Extract the [x, y] coordinate from the center of the cell holding the provided text.  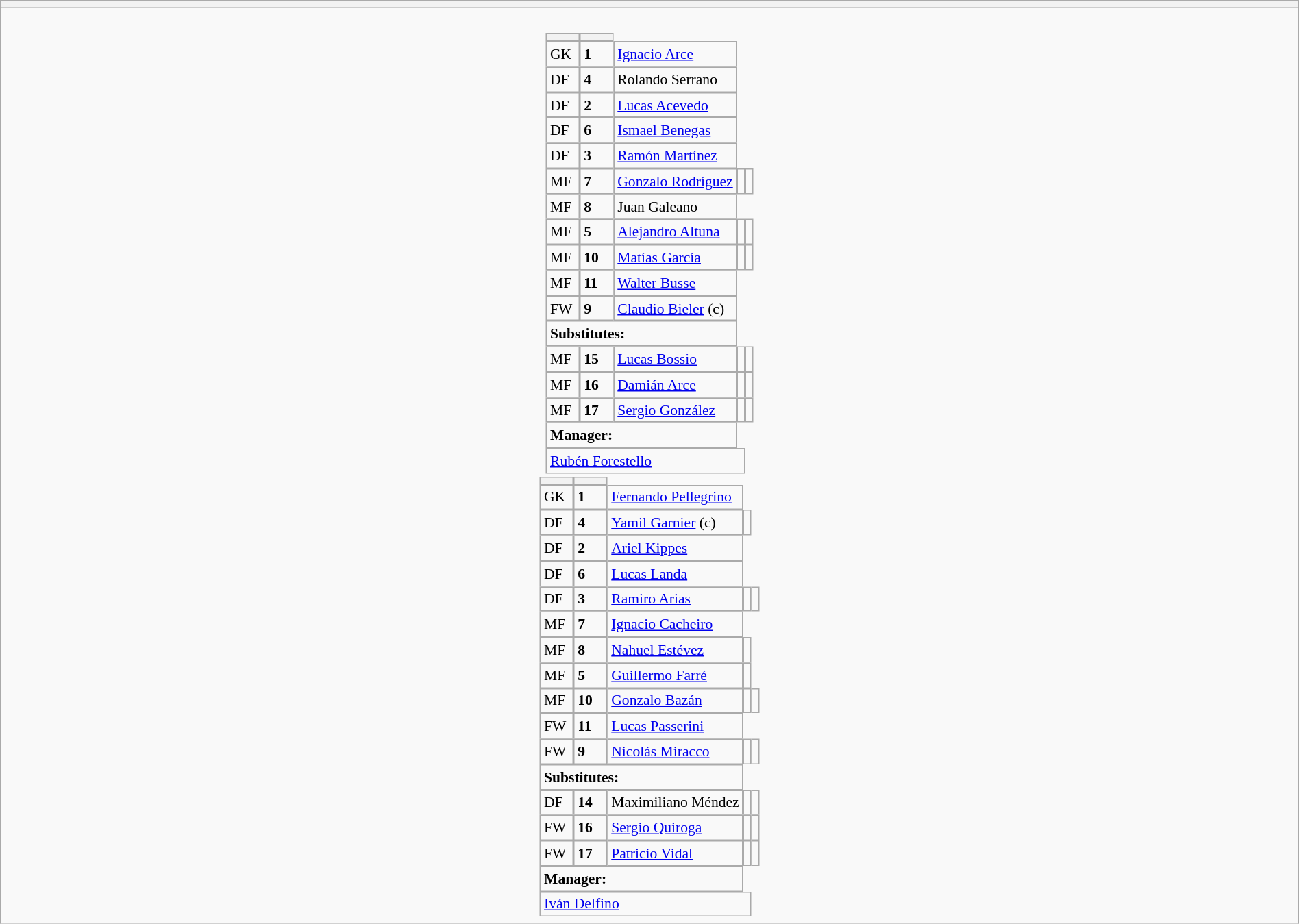
Lucas Passerini [675, 726]
Iván Delfino [645, 904]
Ignacio Arce [675, 53]
Gonzalo Bazán [675, 700]
Juan Galeano [675, 207]
Ignacio Cacheiro [675, 625]
Fernando Pellegrino [675, 497]
Lucas Landa [675, 574]
Ramiro Arias [675, 599]
14 [591, 803]
Ramón Martínez [675, 156]
Alejandro Altuna [675, 232]
Nicolás Miracco [675, 752]
Ismael Benegas [675, 130]
Damián Arce [675, 385]
Matías García [675, 258]
Guillermo Farré [675, 675]
Maximiliano Méndez [675, 803]
Rolando Serrano [675, 79]
Gonzalo Rodríguez [675, 181]
Lucas Acevedo [675, 105]
15 [596, 359]
Rubén Forestello [645, 460]
Sergio Quiroga [675, 827]
Ariel Kippes [675, 548]
Claudio Bieler (c) [675, 308]
Lucas Bossio [675, 359]
Sergio González [675, 410]
Patricio Vidal [675, 853]
Walter Busse [675, 282]
Nahuel Estévez [675, 649]
Yamil Garnier (c) [675, 522]
